Capture the cell that displays the provided text and extract its [x, y] central coordinate. 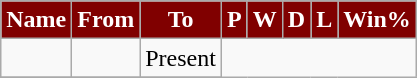
To [181, 20]
From [106, 20]
P [234, 20]
Name [36, 20]
Win% [378, 20]
L [324, 20]
D [296, 20]
Present [181, 58]
W [264, 20]
